Extract the (x, y) coordinate from the center of the cell holding the provided text.  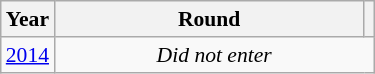
Round (209, 19)
Year (28, 19)
2014 (28, 55)
Did not enter (214, 55)
